Search for the cell housing the specified text and yield its [X, Y] center coordinate. 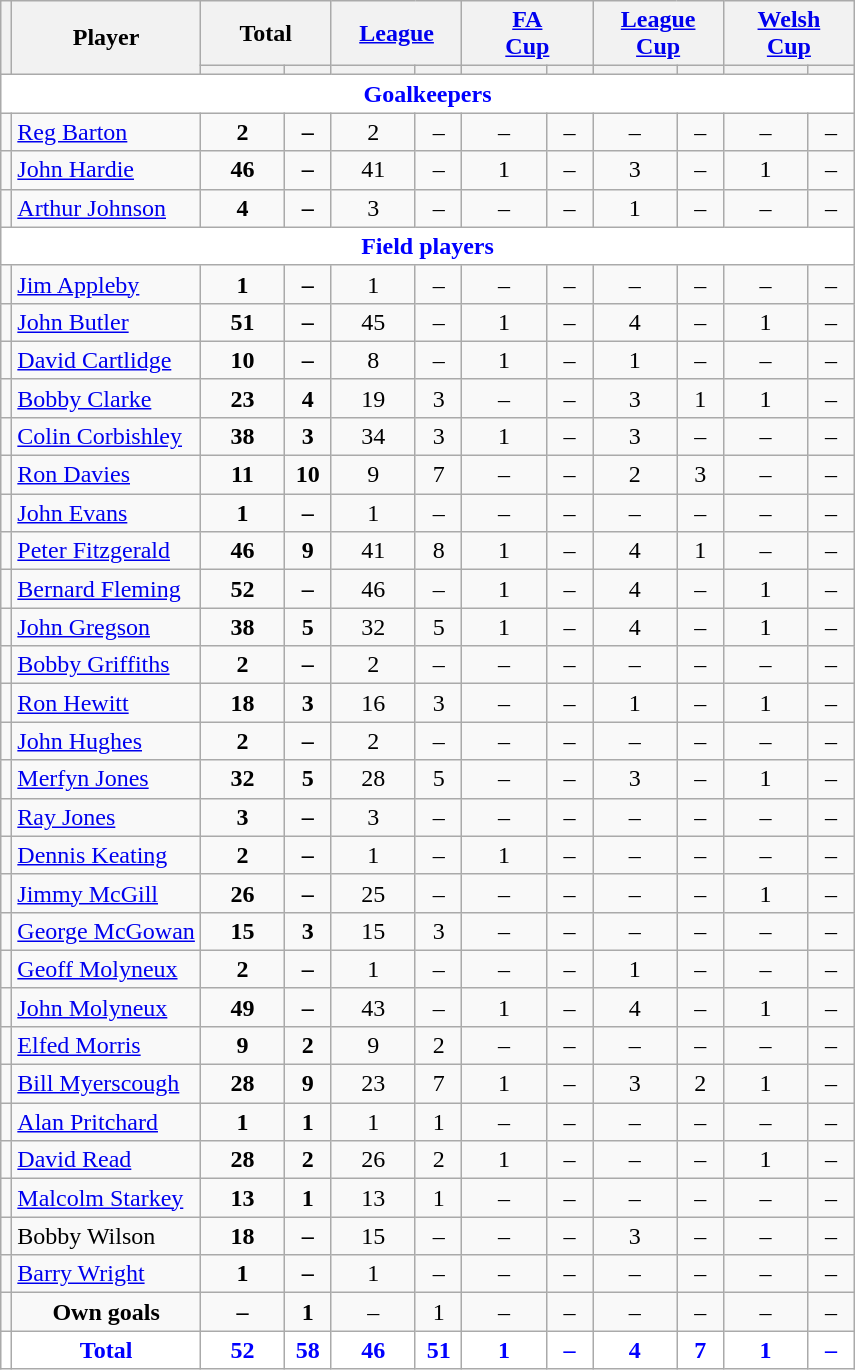
Colin Corbishley [106, 437]
David Read [106, 1160]
Barry Wright [106, 1274]
John Gregson [106, 627]
58 [308, 1350]
Arthur Johnson [106, 208]
Malcolm Starkey [106, 1198]
John Butler [106, 322]
Jimmy McGill [106, 893]
Reg Barton [106, 132]
WelshCup [790, 34]
Ray Jones [106, 817]
43 [373, 1007]
Alan Pritchard [106, 1122]
LeagueCup [658, 34]
FACup [528, 34]
19 [373, 398]
Bobby Clarke [106, 398]
Ron Davies [106, 475]
John Hughes [106, 741]
Geoff Molyneux [106, 969]
Bernard Fleming [106, 589]
John Molyneux [106, 1007]
Merfyn Jones [106, 779]
Player [106, 38]
Field players [428, 246]
John Hardie [106, 170]
25 [373, 893]
George McGowan [106, 931]
League [396, 34]
34 [373, 437]
Peter Fitzgerald [106, 551]
Bobby Griffiths [106, 665]
Own goals [106, 1312]
Jim Appleby [106, 284]
Dennis Keating [106, 855]
11 [242, 475]
David Cartlidge [106, 360]
16 [373, 703]
45 [373, 322]
Bobby Wilson [106, 1236]
John Evans [106, 513]
Goalkeepers [428, 94]
49 [242, 1007]
Bill Myerscough [106, 1084]
Elfed Morris [106, 1046]
Ron Hewitt [106, 703]
